Provide the [x, y] coordinate of the cell's center where the given text is located.  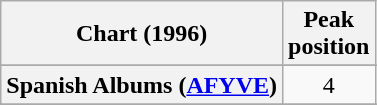
4 [329, 85]
Spanish Albums (AFYVE) [142, 85]
Peakposition [329, 34]
Chart (1996) [142, 34]
